Return (x, y) of the center of cell containing provided text 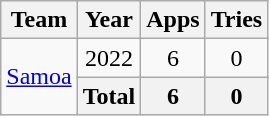
2022 (109, 58)
Team (39, 20)
Total (109, 96)
Samoa (39, 77)
Apps (173, 20)
Tries (236, 20)
Year (109, 20)
